Detect which cell encompasses the target text, then output its (x, y) center coordinate. 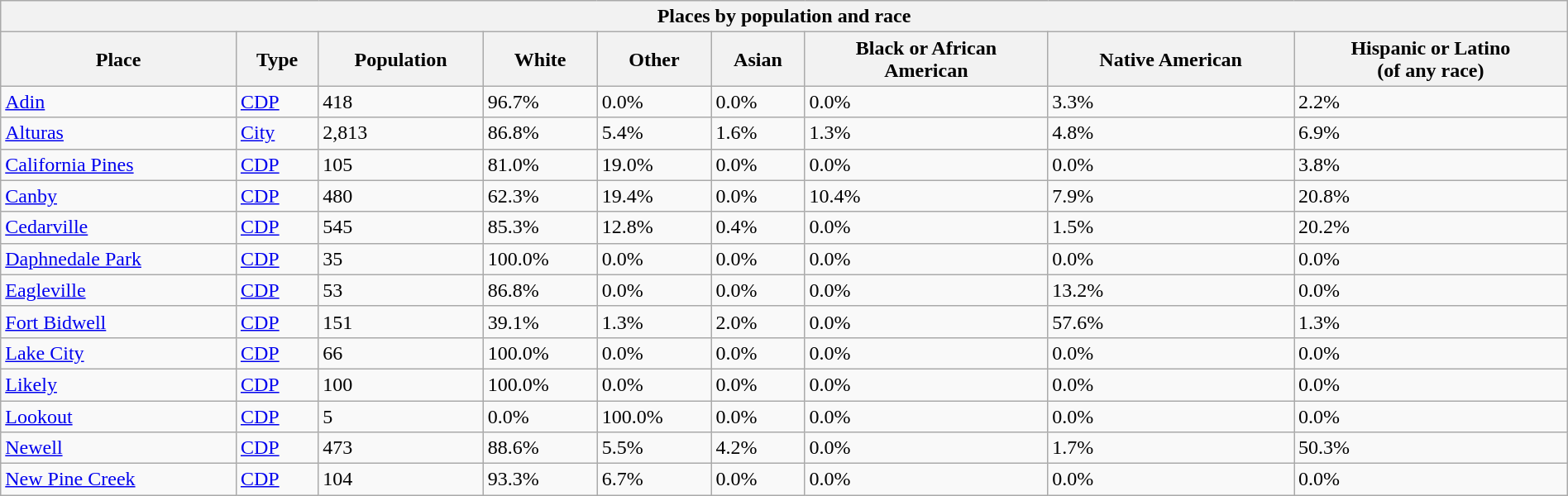
85.3% (540, 227)
Lookout (119, 416)
104 (401, 479)
6.7% (654, 479)
53 (401, 290)
1.5% (1171, 227)
Cedarville (119, 227)
12.8% (654, 227)
Place (119, 60)
Hispanic or Latino(of any race) (1431, 60)
418 (401, 102)
545 (401, 227)
57.6% (1171, 322)
10.4% (926, 196)
20.2% (1431, 227)
2.2% (1431, 102)
1.6% (758, 133)
5.4% (654, 133)
New Pine Creek (119, 479)
California Pines (119, 165)
1.7% (1171, 448)
480 (401, 196)
Adin (119, 102)
6.9% (1431, 133)
62.3% (540, 196)
3.3% (1171, 102)
19.0% (654, 165)
13.2% (1171, 290)
0.4% (758, 227)
City (276, 133)
96.7% (540, 102)
19.4% (654, 196)
Likely (119, 384)
88.6% (540, 448)
151 (401, 322)
Fort Bidwell (119, 322)
39.1% (540, 322)
7.9% (1171, 196)
Places by population and race (784, 17)
66 (401, 353)
Alturas (119, 133)
20.8% (1431, 196)
5 (401, 416)
Canby (119, 196)
35 (401, 259)
White (540, 60)
4.2% (758, 448)
Other (654, 60)
4.8% (1171, 133)
2,813 (401, 133)
100 (401, 384)
Daphnedale Park (119, 259)
5.5% (654, 448)
Newell (119, 448)
2.0% (758, 322)
93.3% (540, 479)
Population (401, 60)
Eagleville (119, 290)
473 (401, 448)
105 (401, 165)
81.0% (540, 165)
Native American (1171, 60)
Asian (758, 60)
Type (276, 60)
50.3% (1431, 448)
3.8% (1431, 165)
Black or AfricanAmerican (926, 60)
Lake City (119, 353)
